Capture the cell that displays the provided text and extract its (x, y) central coordinate. 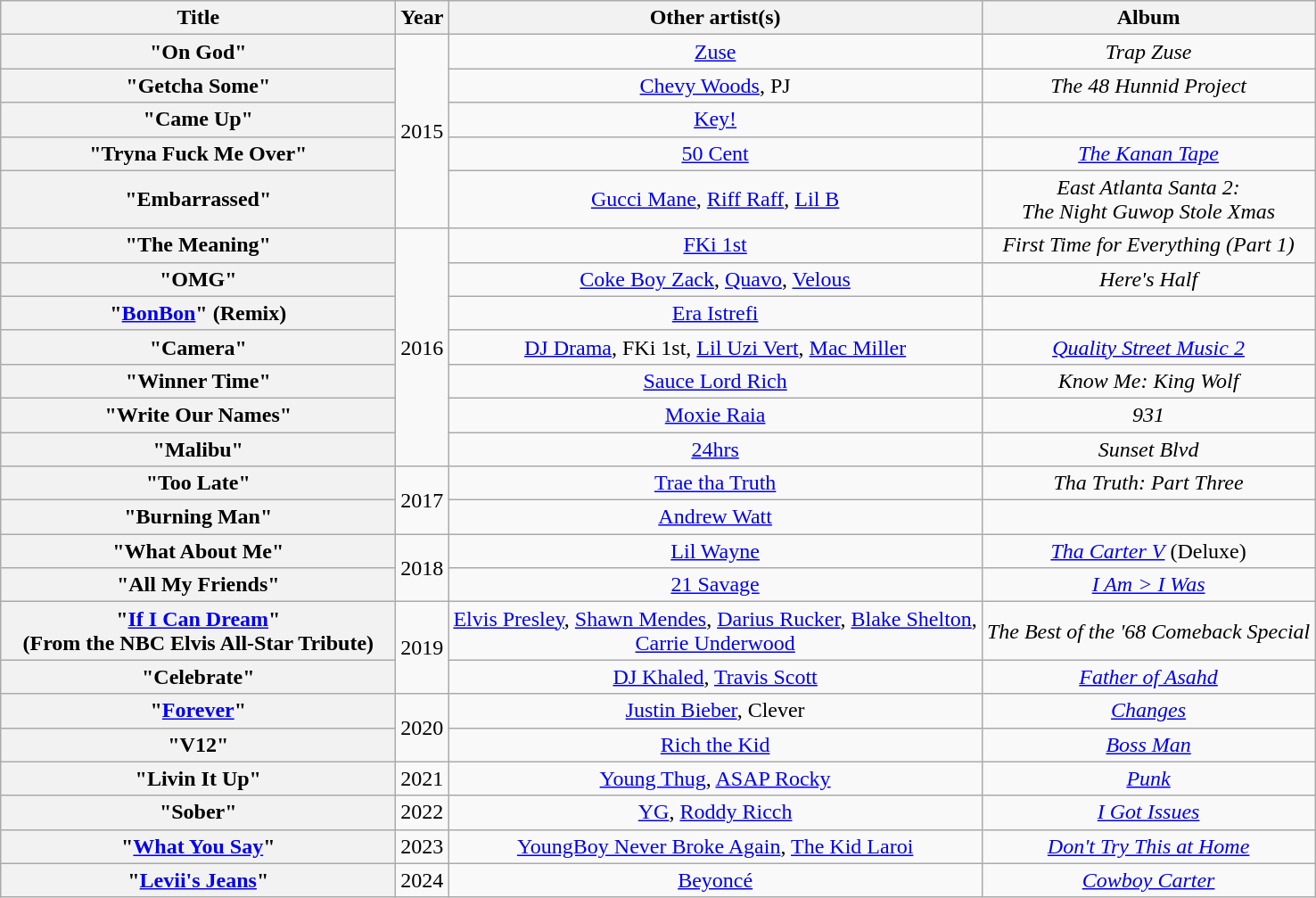
I Got Issues (1148, 812)
Lil Wayne (715, 551)
Know Me: King Wolf (1148, 381)
YoungBoy Never Broke Again, The Kid Laroi (715, 846)
Coke Boy Zack, Quavo, Velous (715, 279)
24hrs (715, 449)
Tha Truth: Part Three (1148, 483)
2017 (423, 500)
"The Meaning" (198, 245)
"Tryna Fuck Me Over" (198, 153)
Andrew Watt (715, 517)
The 48 Hunnid Project (1148, 86)
"Burning Man" (198, 517)
"Write Our Names" (198, 415)
"OMG" (198, 279)
Tha Carter V (Deluxe) (1148, 551)
I Am > I Was (1148, 585)
"What You Say" (198, 846)
The Best of the '68 Comeback Special (1148, 631)
Sunset Blvd (1148, 449)
The Kanan Tape (1148, 153)
"Livin It Up" (198, 779)
"If I Can Dream" (From the NBC Elvis All-Star Tribute) (198, 631)
Justin Bieber, Clever (715, 711)
Quality Street Music 2 (1148, 347)
"Forever" (198, 711)
YG, Roddy Ricch (715, 812)
"BonBon" (Remix) (198, 313)
"Winner Time" (198, 381)
2024 (423, 880)
Era Istrefi (715, 313)
"All My Friends" (198, 585)
East Atlanta Santa 2: The Night Guwop Stole Xmas (1148, 200)
Zuse (715, 52)
"Getcha Some" (198, 86)
"Too Late" (198, 483)
Moxie Raia (715, 415)
Chevy Woods, PJ (715, 86)
2022 (423, 812)
Sauce Lord Rich (715, 381)
Title (198, 18)
"Embarrassed" (198, 200)
Boss Man (1148, 745)
Young Thug, ASAP Rocky (715, 779)
2016 (423, 347)
931 (1148, 415)
Elvis Presley, Shawn Mendes, Darius Rucker, Blake Shelton, Carrie Underwood (715, 631)
Father of Asahd (1148, 677)
Year (423, 18)
Punk (1148, 779)
"V12" (198, 745)
"On God" (198, 52)
"Came Up" (198, 119)
"Malibu" (198, 449)
2020 (423, 728)
"Sober" (198, 812)
Key! (715, 119)
Other artist(s) (715, 18)
"Levii's Jeans" (198, 880)
50 Cent (715, 153)
Gucci Mane, Riff Raff, Lil B (715, 200)
Cowboy Carter (1148, 880)
First Time for Everything (Part 1) (1148, 245)
DJ Khaled, Travis Scott (715, 677)
Trae tha Truth (715, 483)
Beyoncé (715, 880)
Rich the Kid (715, 745)
2019 (423, 647)
Trap Zuse (1148, 52)
2021 (423, 779)
"Camera" (198, 347)
FKi 1st (715, 245)
2023 (423, 846)
2015 (423, 132)
Here's Half (1148, 279)
Changes (1148, 711)
"Celebrate" (198, 677)
Album (1148, 18)
DJ Drama, FKi 1st, Lil Uzi Vert, Mac Miller (715, 347)
2018 (423, 568)
Don't Try This at Home (1148, 846)
21 Savage (715, 585)
"What About Me" (198, 551)
